Search for the cell housing the specified text and yield its [X, Y] center coordinate. 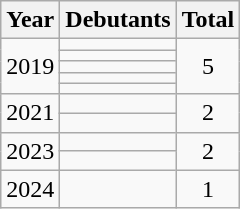
2024 [30, 189]
Year [30, 20]
2023 [30, 151]
2019 [30, 66]
Total [208, 20]
2021 [30, 113]
5 [208, 66]
1 [208, 189]
Debutants [118, 20]
